Detect which cell encompasses the target text, then output its (x, y) center coordinate. 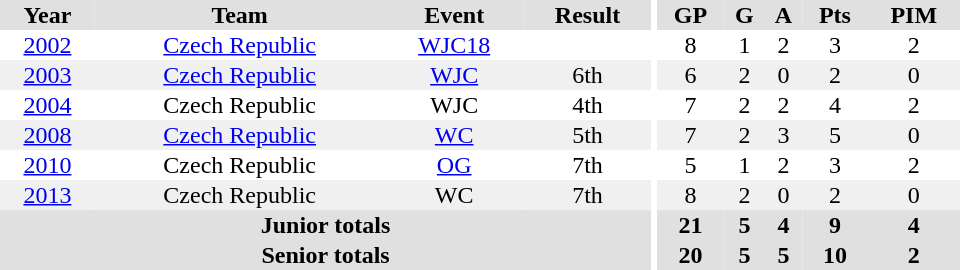
10 (834, 255)
5th (588, 135)
2002 (48, 45)
2004 (48, 105)
9 (834, 225)
PIM (914, 15)
OG (454, 165)
G (744, 15)
2013 (48, 195)
WJC18 (454, 45)
2003 (48, 75)
Result (588, 15)
2010 (48, 165)
Pts (834, 15)
Event (454, 15)
2008 (48, 135)
21 (691, 225)
A (784, 15)
GP (691, 15)
6th (588, 75)
Year (48, 15)
Senior totals (326, 255)
6 (691, 75)
Junior totals (326, 225)
20 (691, 255)
4th (588, 105)
Team (240, 15)
